Output the [X, Y] coordinate of the center of the cell containing the given text.  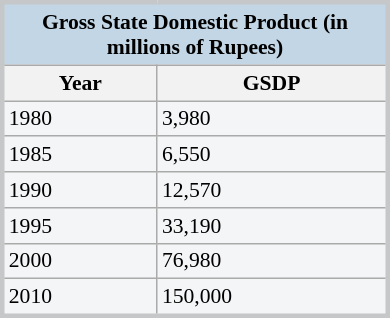
2000 [80, 261]
12,570 [272, 190]
1985 [80, 154]
1995 [80, 225]
3,980 [272, 118]
Year [80, 83]
33,190 [272, 225]
GSDP [272, 83]
1990 [80, 190]
1980 [80, 118]
2010 [80, 298]
76,980 [272, 261]
Gross State Domestic Product (in millions of Rupees) [195, 34]
6,550 [272, 154]
150,000 [272, 298]
